Search for the cell housing the specified text and yield its [X, Y] center coordinate. 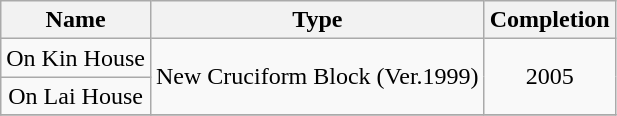
On Lai House [76, 96]
Name [76, 20]
Type [317, 20]
New Cruciform Block (Ver.1999) [317, 77]
On Kin House [76, 58]
Completion [550, 20]
2005 [550, 77]
